Capture the cell that displays the provided text and extract its [x, y] central coordinate. 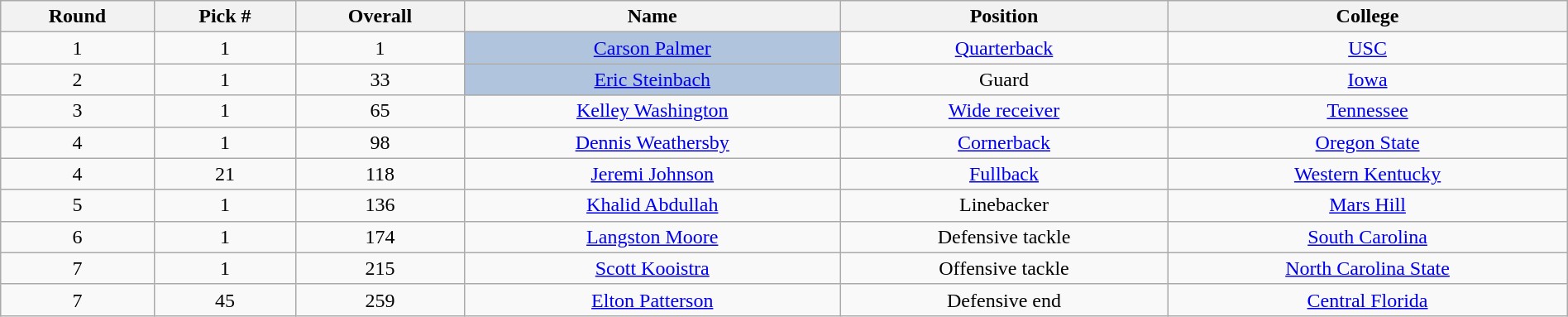
Fullback [1004, 174]
Position [1004, 17]
Wide receiver [1004, 111]
South Carolina [1368, 237]
Western Kentucky [1368, 174]
Name [652, 17]
Tennessee [1368, 111]
Defensive tackle [1004, 237]
3 [78, 111]
Carson Palmer [652, 48]
Jeremi Johnson [652, 174]
Guard [1004, 79]
Langston Moore [652, 237]
Defensive end [1004, 300]
Central Florida [1368, 300]
Elton Patterson [652, 300]
Pick # [225, 17]
Scott Kooistra [652, 268]
Iowa [1368, 79]
Round [78, 17]
Eric Steinbach [652, 79]
21 [225, 174]
Linebacker [1004, 205]
College [1368, 17]
Dennis Weathersby [652, 142]
Quarterback [1004, 48]
Offensive tackle [1004, 268]
98 [380, 142]
6 [78, 237]
33 [380, 79]
174 [380, 237]
215 [380, 268]
118 [380, 174]
North Carolina State [1368, 268]
Cornerback [1004, 142]
Kelley Washington [652, 111]
136 [380, 205]
Khalid Abdullah [652, 205]
45 [225, 300]
2 [78, 79]
5 [78, 205]
Mars Hill [1368, 205]
259 [380, 300]
Oregon State [1368, 142]
Overall [380, 17]
65 [380, 111]
USC [1368, 48]
